Return the [x, y] coordinate for the center point of the cell that contains the specified text.  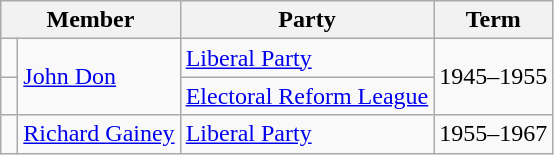
1945–1955 [494, 77]
John Don [99, 77]
Member [90, 20]
Term [494, 20]
Party [307, 20]
Richard Gainey [99, 134]
1955–1967 [494, 134]
Electoral Reform League [307, 96]
